Capture the cell that displays the provided text and extract its (X, Y) central coordinate. 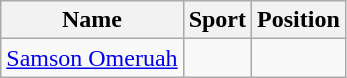
Name (92, 20)
Samson Omeruah (92, 58)
Sport (217, 20)
Position (299, 20)
